Return (X, Y) of the center of cell containing provided text 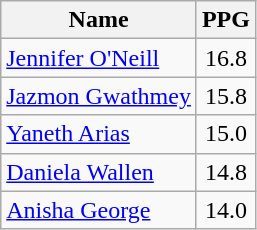
Yaneth Arias (99, 134)
16.8 (226, 58)
Jennifer O'Neill (99, 58)
14.8 (226, 172)
PPG (226, 20)
Jazmon Gwathmey (99, 96)
Daniela Wallen (99, 172)
15.8 (226, 96)
15.0 (226, 134)
Anisha George (99, 210)
Name (99, 20)
14.0 (226, 210)
